For the text-containing cell, return its midpoint in [x, y] coordinate format. 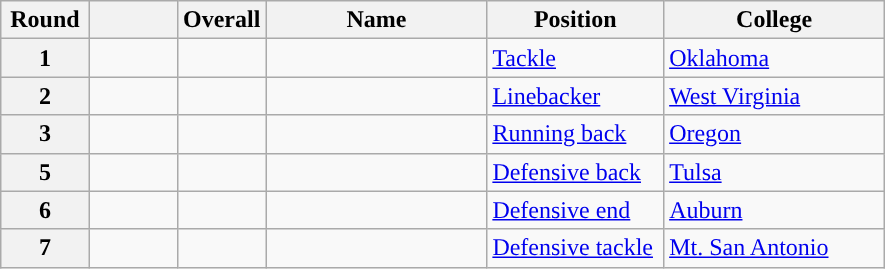
6 [45, 210]
Defensive tackle [576, 248]
3 [45, 134]
2 [45, 96]
Round [45, 20]
Defensive end [576, 210]
Linebacker [576, 96]
Oklahoma [774, 58]
West Virginia [774, 96]
5 [45, 172]
Overall [222, 20]
Tackle [576, 58]
Oregon [774, 134]
Position [576, 20]
Tulsa [774, 172]
Defensive back [576, 172]
1 [45, 58]
Running back [576, 134]
Auburn [774, 210]
Mt. San Antonio [774, 248]
Name [376, 20]
College [774, 20]
7 [45, 248]
